Return the [X, Y] coordinate for the center point of the cell that contains the specified text.  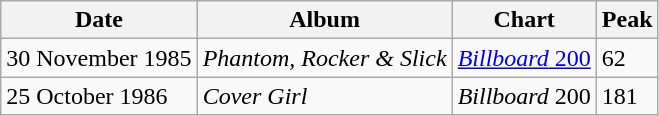
Peak [627, 20]
Phantom, Rocker & Slick [324, 58]
Chart [524, 20]
30 November 1985 [99, 58]
181 [627, 96]
Album [324, 20]
25 October 1986 [99, 96]
62 [627, 58]
Cover Girl [324, 96]
Date [99, 20]
